Return the [x, y] coordinate for the center point of the cell that contains the specified text.  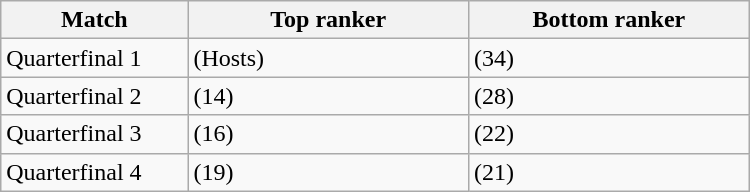
Quarterfinal 2 [94, 96]
Quarterfinal 1 [94, 58]
(34) [610, 58]
Quarterfinal 3 [94, 134]
(28) [610, 96]
(Hosts) [328, 58]
(21) [610, 172]
Quarterfinal 4 [94, 172]
(19) [328, 172]
Top ranker [328, 20]
Bottom ranker [610, 20]
(22) [610, 134]
(16) [328, 134]
(14) [328, 96]
Match [94, 20]
